Search for the cell housing the specified text and yield its (x, y) center coordinate. 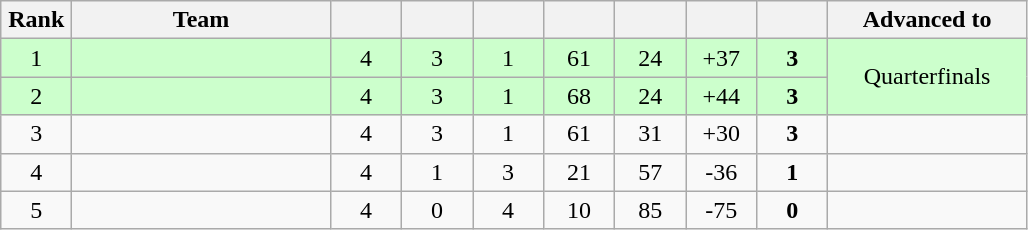
5 (36, 210)
Quarterfinals (928, 77)
68 (580, 96)
+44 (722, 96)
31 (650, 134)
10 (580, 210)
-36 (722, 172)
85 (650, 210)
2 (36, 96)
+30 (722, 134)
-75 (722, 210)
21 (580, 172)
Rank (36, 20)
Team (202, 20)
+37 (722, 58)
57 (650, 172)
Advanced to (928, 20)
